Extract the [X, Y] coordinate from the center of the cell holding the provided text.  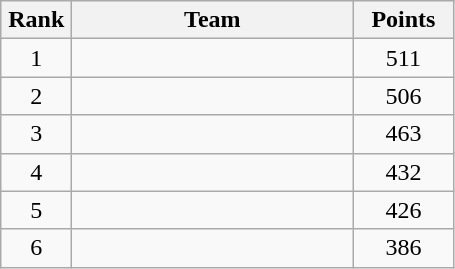
506 [404, 96]
432 [404, 172]
386 [404, 248]
511 [404, 58]
5 [36, 210]
1 [36, 58]
2 [36, 96]
Points [404, 20]
463 [404, 134]
6 [36, 248]
4 [36, 172]
Rank [36, 20]
426 [404, 210]
3 [36, 134]
Team [212, 20]
